Extract the [X, Y] coordinate from the center of the cell holding the provided text.  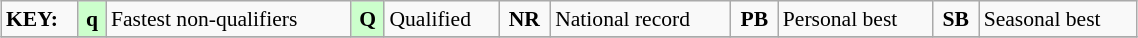
NR [524, 19]
Seasonal best [1058, 19]
National record [640, 19]
Q [368, 19]
PB [754, 19]
Personal best [856, 19]
Fastest non-qualifiers [228, 19]
KEY: [40, 19]
SB [956, 19]
Qualified [441, 19]
q [92, 19]
